Scan for the cell matching the given text and deliver its [X, Y] coordinate at center. 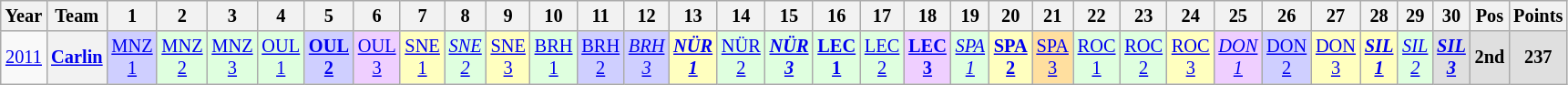
26 [1286, 16]
10 [554, 16]
7 [422, 16]
SNE2 [466, 58]
4 [281, 16]
19 [970, 16]
24 [1191, 16]
1 [131, 16]
28 [1379, 16]
DON2 [1286, 58]
DON3 [1336, 58]
SPA3 [1053, 58]
LEC3 [927, 58]
MNZ2 [182, 58]
MNZ3 [231, 58]
NÜR2 [742, 58]
BRH3 [647, 58]
ROC3 [1191, 58]
SIL1 [1379, 58]
237 [1538, 58]
LEC2 [882, 58]
SIL3 [1450, 58]
13 [692, 16]
27 [1336, 16]
6 [377, 16]
DON1 [1239, 58]
9 [508, 16]
SPA1 [970, 58]
Pos [1491, 16]
17 [882, 16]
OUL2 [329, 58]
12 [647, 16]
BRH2 [600, 58]
SPA2 [1011, 58]
2 [182, 16]
11 [600, 16]
MNZ1 [131, 58]
8 [466, 16]
2011 [24, 58]
2nd [1491, 58]
14 [742, 16]
SNE3 [508, 58]
22 [1097, 16]
21 [1053, 16]
ROC2 [1143, 58]
30 [1450, 16]
Points [1538, 16]
5 [329, 16]
3 [231, 16]
LEC1 [836, 58]
NÜR1 [692, 58]
15 [789, 16]
25 [1239, 16]
OUL3 [377, 58]
ROC1 [1097, 58]
23 [1143, 16]
Year [24, 16]
BRH1 [554, 58]
16 [836, 16]
SNE1 [422, 58]
20 [1011, 16]
Team [77, 16]
Carlin [77, 58]
SIL2 [1415, 58]
18 [927, 16]
NÜR3 [789, 58]
29 [1415, 16]
OUL1 [281, 58]
